For the text-containing cell, return its midpoint in [X, Y] coordinate format. 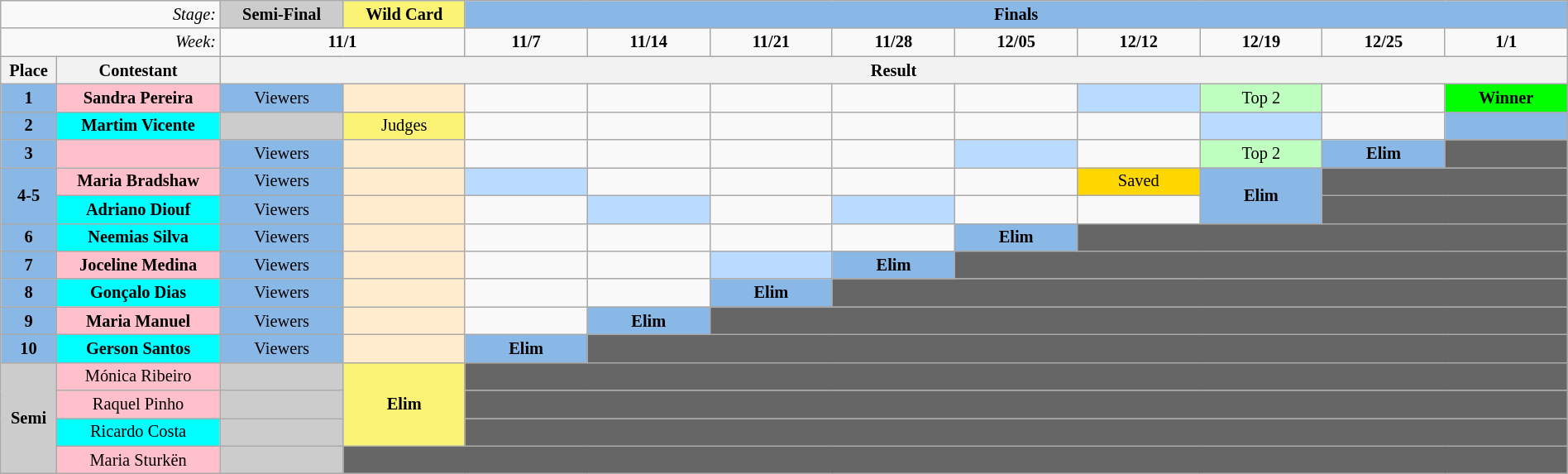
11/14 [648, 42]
Winner [1506, 98]
Mónica Ribeiro [138, 376]
Stage: [111, 14]
Raquel Pinho [138, 405]
Week: [111, 42]
11/1 [342, 42]
Judges [404, 126]
Maria Manuel [138, 321]
Maria Sturkën [138, 460]
11/7 [526, 42]
Semi [29, 419]
Maria Bradshaw [138, 181]
4-5 [29, 195]
Semi-Final [282, 14]
Wild Card [404, 14]
2 [29, 126]
Ricardo Costa [138, 432]
11/21 [771, 42]
12/19 [1261, 42]
Contestant [138, 70]
1/1 [1506, 42]
1 [29, 98]
11/28 [893, 42]
Gerson Santos [138, 348]
6 [29, 237]
Neemias Silva [138, 237]
12/05 [1016, 42]
Saved [1139, 181]
10 [29, 348]
Place [29, 70]
Joceline Medina [138, 265]
Adriano Diouf [138, 209]
8 [29, 293]
Martim Vicente [138, 126]
12/12 [1139, 42]
3 [29, 154]
Finals [1016, 14]
Gonçalo Dias [138, 293]
Result [893, 70]
9 [29, 321]
7 [29, 265]
Sandra Pereira [138, 98]
12/25 [1384, 42]
